For the text-containing cell, return its midpoint in [X, Y] coordinate format. 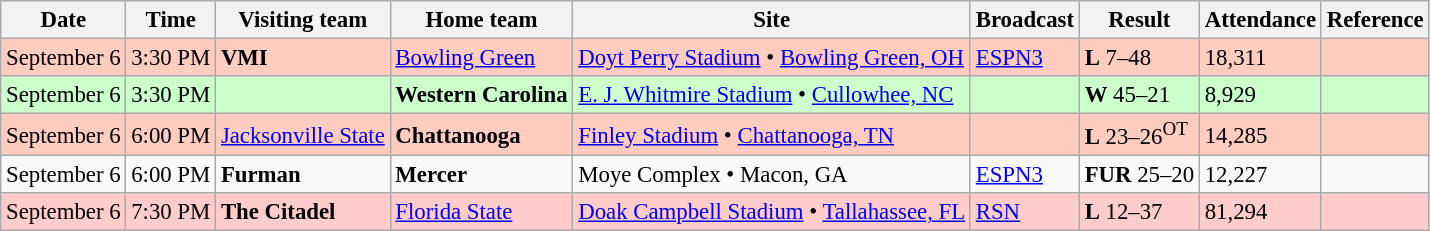
18,311 [1260, 58]
Home team [482, 20]
Western Carolina [482, 95]
Broadcast [1024, 20]
Result [1139, 20]
Furman [303, 175]
14,285 [1260, 135]
Date [64, 20]
Reference [1375, 20]
L 7–48 [1139, 58]
Jacksonville State [303, 135]
Finley Stadium • Chattanooga, TN [772, 135]
Time [171, 20]
Bowling Green [482, 58]
Chattanooga [482, 135]
Attendance [1260, 20]
8,929 [1260, 95]
L 23–26OT [1139, 135]
FUR 25–20 [1139, 175]
E. J. Whitmire Stadium • Cullowhee, NC [772, 95]
Moye Complex • Macon, GA [772, 175]
Mercer [482, 175]
Site [772, 20]
Doyt Perry Stadium • Bowling Green, OH [772, 58]
Visiting team [303, 20]
VMI [303, 58]
12,227 [1260, 175]
W 45–21 [1139, 95]
